Return [x, y] of the center of cell containing provided text 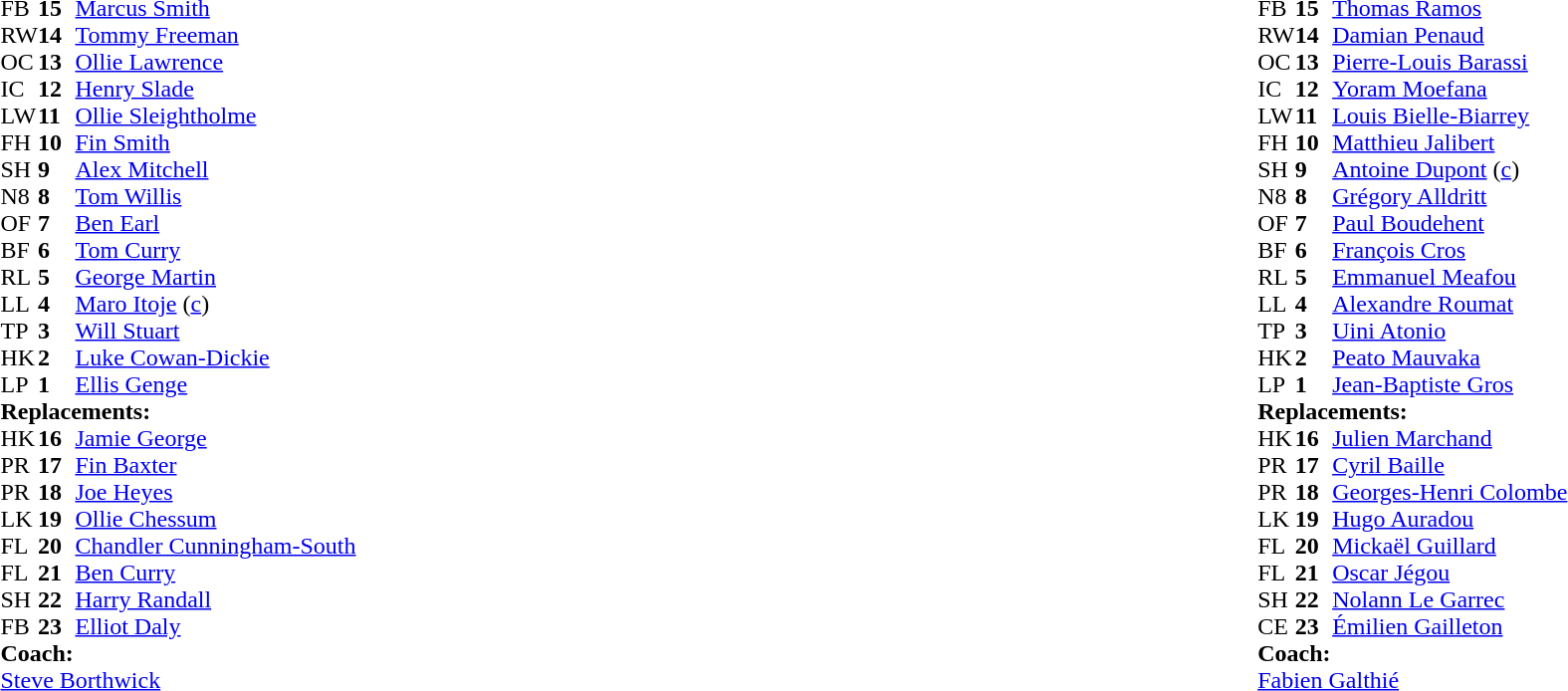
Yoram Moefana [1450, 90]
Jamie George [216, 438]
Ollie Chessum [216, 520]
Harry Randall [216, 599]
Peato Mauvaka [1450, 358]
Chandler Cunningham-South [216, 546]
Jean-Baptiste Gros [1450, 384]
FB [19, 627]
Fin Smith [216, 143]
Alexandre Roumat [1450, 305]
Louis Bielle-Biarrey [1450, 115]
Elliot Daly [216, 627]
Oscar Jégou [1450, 574]
Paul Boudehent [1450, 223]
Julien Marchand [1450, 438]
Uini Atonio [1450, 331]
Matthieu Jalibert [1450, 143]
Antoine Dupont (c) [1450, 169]
Joe Heyes [216, 492]
Ollie Sleightholme [216, 115]
Will Stuart [216, 331]
Tom Curry [216, 251]
CE [1276, 627]
Ollie Lawrence [216, 62]
Ben Curry [216, 574]
Damian Penaud [1450, 36]
Fin Baxter [216, 466]
Pierre-Louis Barassi [1450, 62]
Luke Cowan-Dickie [216, 358]
Mickaël Guillard [1450, 546]
Henry Slade [216, 90]
Cyril Baille [1450, 466]
Tom Willis [216, 197]
Ellis Genge [216, 384]
Alex Mitchell [216, 169]
Tommy Freeman [216, 36]
Hugo Auradou [1450, 520]
George Martin [216, 277]
Georges-Henri Colombe [1450, 492]
Emmanuel Meafou [1450, 277]
Nolann Le Garrec [1450, 599]
Ben Earl [216, 223]
Maro Itoje (c) [216, 305]
François Cros [1450, 251]
Émilien Gailleton [1450, 627]
Grégory Alldritt [1450, 197]
